Search for the cell housing the specified text and yield its [X, Y] center coordinate. 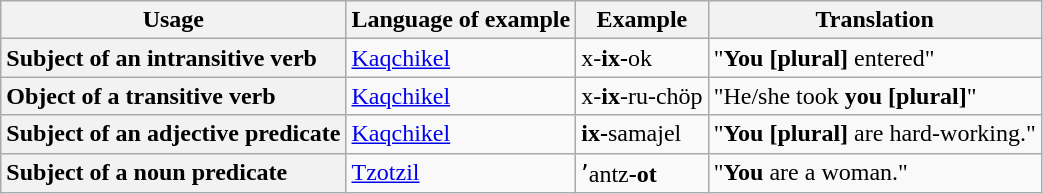
Tzotzil [461, 173]
ix-samajel [642, 134]
Language of example [461, 20]
x-ix-ru-chöp [642, 96]
ʼantz-ot [642, 173]
"You [plural] entered" [874, 58]
Subject of a noun predicate [174, 173]
Translation [874, 20]
"You [plural] are hard-working." [874, 134]
Subject of an intransitive verb [174, 58]
Usage [174, 20]
Object of a transitive verb [174, 96]
Subject of an adjective predicate [174, 134]
"He/she took you [plural]" [874, 96]
"You are a woman." [874, 173]
Example [642, 20]
x-ix-ok [642, 58]
